Detect which cell encompasses the target text, then output its [X, Y] center coordinate. 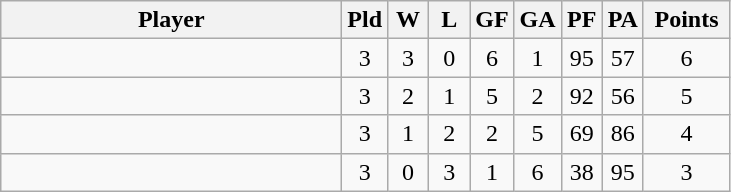
Player [172, 20]
GA [538, 20]
38 [582, 172]
92 [582, 96]
PA [622, 20]
86 [622, 134]
L [450, 20]
W [408, 20]
Pld [365, 20]
4 [686, 134]
Points [686, 20]
PF [582, 20]
56 [622, 96]
57 [622, 58]
GF [492, 20]
69 [582, 134]
